For the text-containing cell, return its midpoint in (X, Y) coordinate format. 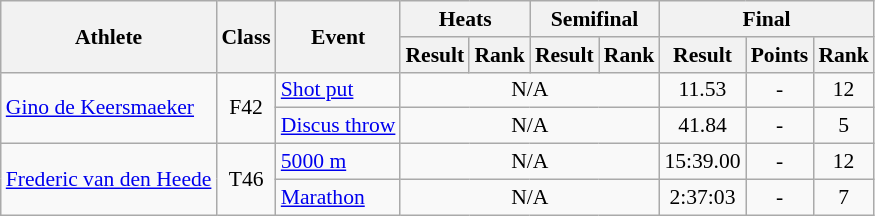
Class (246, 36)
Frederic van den Heede (109, 180)
15:39.00 (702, 162)
Discus throw (338, 126)
5 (844, 126)
Heats (464, 19)
Gino de Keersmaeker (109, 108)
Shot put (338, 90)
11.53 (702, 90)
Semifinal (594, 19)
T46 (246, 180)
F42 (246, 108)
Athlete (109, 36)
Marathon (338, 197)
Final (766, 19)
7 (844, 197)
2:37:03 (702, 197)
Event (338, 36)
Points (780, 55)
5000 m (338, 162)
41.84 (702, 126)
